Detect which cell encompasses the target text, then output its (X, Y) center coordinate. 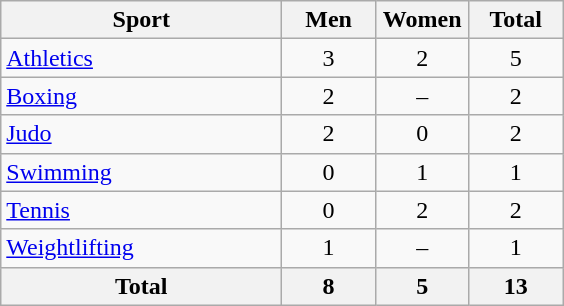
Weightlifting (142, 248)
Swimming (142, 172)
3 (329, 58)
Sport (142, 20)
Boxing (142, 96)
8 (329, 286)
Athletics (142, 58)
Judo (142, 134)
13 (516, 286)
Tennis (142, 210)
Men (329, 20)
Women (422, 20)
